For the text-containing cell, return its midpoint in (X, Y) coordinate format. 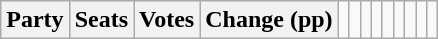
Seats (101, 20)
Change (pp) (269, 20)
Party (35, 20)
Votes (167, 20)
